Return (x, y) of the center of cell containing provided text 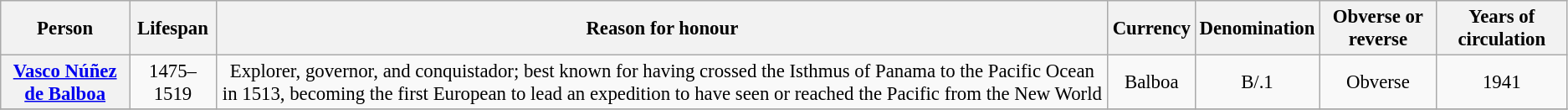
1475–1519 (173, 82)
Reason for honour (662, 29)
Obverse (1378, 82)
Obverse or reverse (1378, 29)
Vasco Núñez de Balboa (65, 82)
Denomination (1257, 29)
Lifespan (173, 29)
B/.1 (1257, 82)
Years of circulation (1501, 29)
Currency (1151, 29)
Person (65, 29)
1941 (1501, 82)
Balboa (1151, 82)
